Return [X, Y] of the center of cell containing provided text 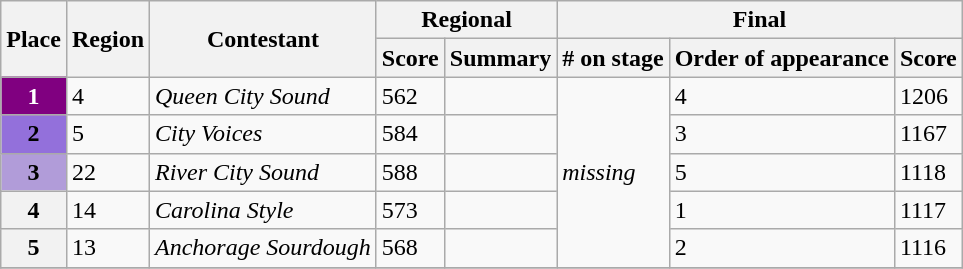
Summary [500, 58]
584 [410, 134]
1117 [928, 210]
1118 [928, 172]
Regional [466, 20]
Carolina Style [264, 210]
588 [410, 172]
562 [410, 96]
Place [34, 39]
14 [108, 210]
City Voices [264, 134]
Region [108, 39]
1116 [928, 248]
573 [410, 210]
River City Sound [264, 172]
13 [108, 248]
Contestant [264, 39]
missing [613, 172]
Anchorage Sourdough [264, 248]
1167 [928, 134]
Queen City Sound [264, 96]
# on stage [613, 58]
22 [108, 172]
1206 [928, 96]
568 [410, 248]
Order of appearance [782, 58]
Final [760, 20]
